Detect which cell encompasses the target text, then output its (x, y) center coordinate. 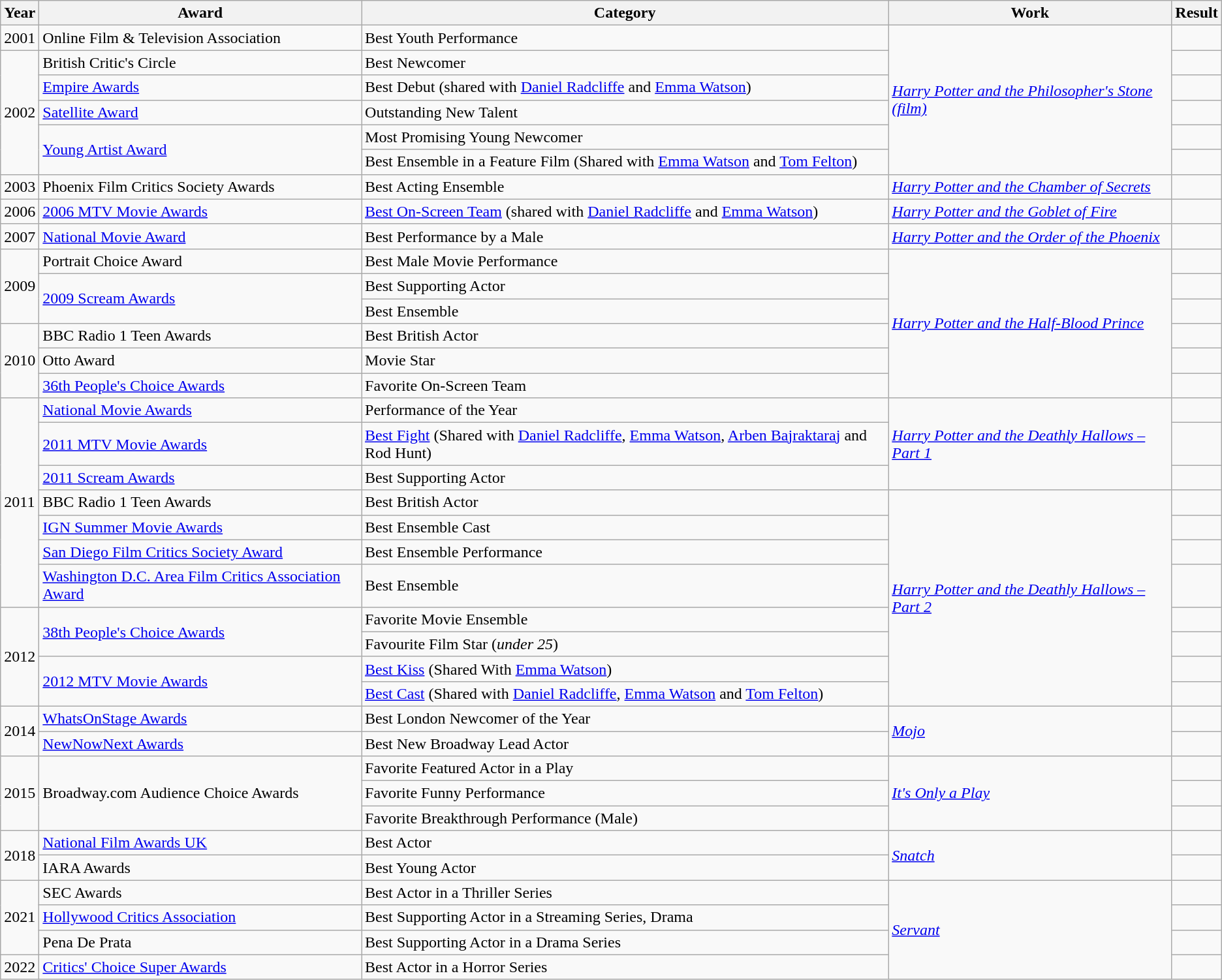
2006 MTV Movie Awards (200, 211)
Best London Newcomer of the Year (625, 718)
San Diego Film Critics Society Award (200, 552)
Harry Potter and the Goblet of Fire (1030, 211)
Otto Award (200, 361)
Best Debut (shared with Daniel Radcliffe and Emma Watson) (625, 87)
Favorite Funny Performance (625, 793)
Empire Awards (200, 87)
Best Acting Ensemble (625, 187)
2021 (20, 917)
It's Only a Play (1030, 793)
Best Ensemble Performance (625, 552)
Servant (1030, 930)
National Film Awards UK (200, 843)
Mojo (1030, 731)
2015 (20, 793)
38th People's Choice Awards (200, 632)
Best Fight (Shared with Daniel Radcliffe, Emma Watson, Arben Bajraktaraj and Rod Hunt) (625, 444)
NewNowNext Awards (200, 743)
Harry Potter and the Philosopher's Stone (film) (1030, 100)
Favorite Featured Actor in a Play (625, 769)
Best Young Actor (625, 868)
Satellite Award (200, 112)
Favourite Film Star (under 25) (625, 644)
National Movie Award (200, 236)
2006 (20, 211)
Year (20, 13)
Best Actor (625, 843)
2007 (20, 236)
36th People's Choice Awards (200, 386)
Harry Potter and the Deathly Hallows – Part 1 (1030, 444)
2001 (20, 38)
Critics' Choice Super Awards (200, 967)
Washington D.C. Area Film Critics Association Award (200, 586)
Best On-Screen Team (shared with Daniel Radcliffe and Emma Watson) (625, 211)
Favorite Breakthrough Performance (Male) (625, 818)
2009 (20, 286)
Harry Potter and the Order of the Phoenix (1030, 236)
Best Youth Performance (625, 38)
SEC Awards (200, 893)
WhatsOnStage Awards (200, 718)
Best Supporting Actor in a Streaming Series, Drama (625, 917)
Favorite Movie Ensemble (625, 619)
Best Male Movie Performance (625, 261)
2002 (20, 112)
Young Artist Award (200, 149)
British Critic's Circle (200, 63)
Work (1030, 13)
Outstanding New Talent (625, 112)
Best Actor in a Thriller Series (625, 893)
2011 Scream Awards (200, 478)
2011 (20, 502)
Pena De Prata (200, 942)
2022 (20, 967)
2003 (20, 187)
Online Film & Television Association (200, 38)
Harry Potter and the Deathly Hallows – Part 2 (1030, 598)
Hollywood Critics Association (200, 917)
National Movie Awards (200, 410)
Best Actor in a Horror Series (625, 967)
Snatch (1030, 855)
Best Kiss (Shared With Emma Watson) (625, 669)
2011 MTV Movie Awards (200, 444)
Best Ensemble in a Feature Film (Shared with Emma Watson and Tom Felton) (625, 162)
2012 (20, 656)
2018 (20, 855)
Best Newcomer (625, 63)
2010 (20, 361)
Category (625, 13)
Most Promising Young Newcomer (625, 137)
2009 Scream Awards (200, 298)
Portrait Choice Award (200, 261)
Favorite On-Screen Team (625, 386)
Best Performance by a Male (625, 236)
Best Cast (Shared with Daniel Radcliffe, Emma Watson and Tom Felton) (625, 694)
Best Supporting Actor in a Drama Series (625, 942)
Harry Potter and the Half-Blood Prince (1030, 323)
Broadway.com Audience Choice Awards (200, 793)
IARA Awards (200, 868)
2014 (20, 731)
Harry Potter and the Chamber of Secrets (1030, 187)
Movie Star (625, 361)
Best New Broadway Lead Actor (625, 743)
Award (200, 13)
2012 MTV Movie Awards (200, 681)
Phoenix Film Critics Society Awards (200, 187)
Performance of the Year (625, 410)
IGN Summer Movie Awards (200, 527)
Result (1197, 13)
Best Ensemble Cast (625, 527)
